Search for the cell housing the specified text and yield its [x, y] center coordinate. 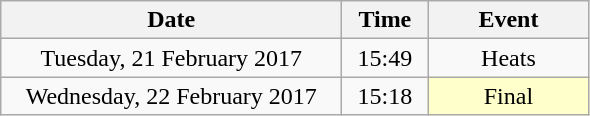
Final [508, 96]
Tuesday, 21 February 2017 [172, 58]
15:49 [385, 58]
Wednesday, 22 February 2017 [172, 96]
Heats [508, 58]
Time [385, 20]
15:18 [385, 96]
Event [508, 20]
Date [172, 20]
